Capture the cell that displays the provided text and extract its [x, y] central coordinate. 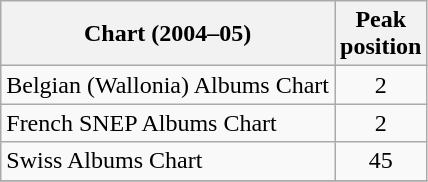
45 [380, 161]
Peakposition [380, 34]
Belgian (Wallonia) Albums Chart [168, 85]
Swiss Albums Chart [168, 161]
French SNEP Albums Chart [168, 123]
Chart (2004–05) [168, 34]
